From the cell containing the given text, extract its center point as (X, Y) coordinate. 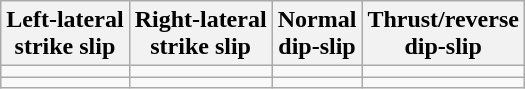
Right-lateralstrike slip (200, 34)
Thrust/reversedip-slip (444, 34)
Normaldip-slip (317, 34)
Left-lateralstrike slip (65, 34)
